Extract the [x, y] coordinate from the center of the cell holding the provided text.  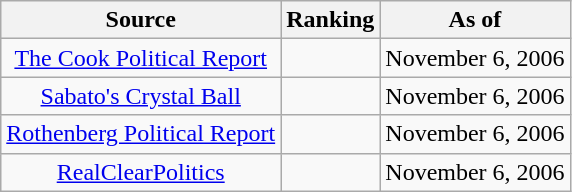
Sabato's Crystal Ball [141, 96]
Ranking [330, 20]
RealClearPolitics [141, 172]
The Cook Political Report [141, 58]
Rothenberg Political Report [141, 134]
Source [141, 20]
As of [475, 20]
